Extract the (X, Y) coordinate from the center of the cell holding the provided text.  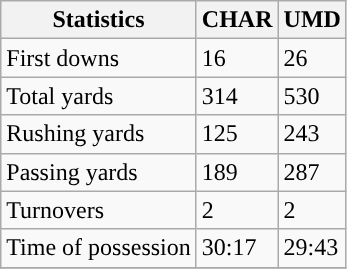
Statistics (99, 20)
29:43 (312, 248)
125 (237, 134)
Rushing yards (99, 134)
16 (237, 58)
243 (312, 134)
Time of possession (99, 248)
UMD (312, 20)
189 (237, 172)
26 (312, 58)
314 (237, 96)
30:17 (237, 248)
Total yards (99, 96)
530 (312, 96)
Turnovers (99, 210)
287 (312, 172)
CHAR (237, 20)
First downs (99, 58)
Passing yards (99, 172)
